Scan for the cell matching the given text and deliver its (X, Y) coordinate at center. 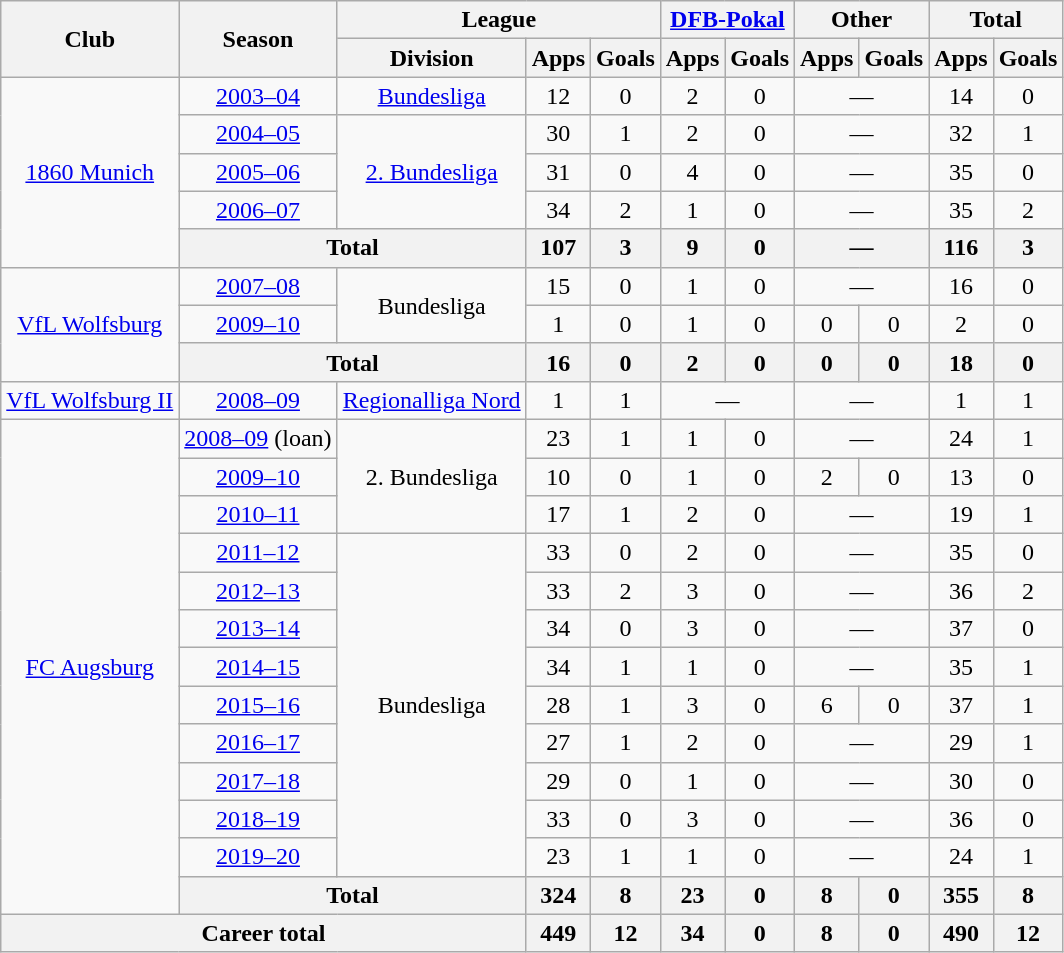
Regionalliga Nord (432, 400)
Career total (264, 933)
4 (692, 172)
2007–08 (258, 286)
Division (432, 58)
VfL Wolfsburg II (90, 400)
2011–12 (258, 553)
14 (961, 96)
2005–06 (258, 172)
2019–20 (258, 857)
490 (961, 933)
VfL Wolfsburg (90, 324)
13 (961, 477)
FC Augsburg (90, 666)
2003–04 (258, 96)
449 (558, 933)
107 (558, 248)
2015–16 (258, 705)
League (498, 20)
2006–07 (258, 210)
Season (258, 39)
15 (558, 286)
19 (961, 515)
9 (692, 248)
2014–15 (258, 667)
2008–09 (loan) (258, 438)
17 (558, 515)
10 (558, 477)
116 (961, 248)
1860 Munich (90, 172)
DFB-Pokal (727, 20)
31 (558, 172)
28 (558, 705)
355 (961, 895)
324 (558, 895)
Club (90, 39)
2013–14 (258, 629)
2004–05 (258, 134)
2012–13 (258, 591)
6 (827, 705)
2008–09 (258, 400)
27 (558, 743)
2018–19 (258, 819)
2010–11 (258, 515)
2016–17 (258, 743)
32 (961, 134)
Other (862, 20)
18 (961, 362)
2017–18 (258, 781)
